Determine the [x, y] coordinate at the center of the cell enclosing the given text.  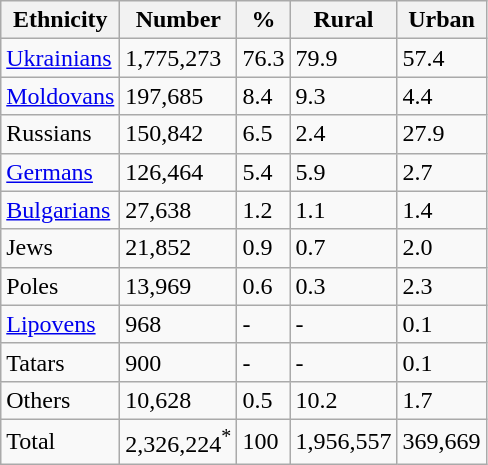
2.3 [442, 286]
150,842 [178, 134]
0.3 [344, 286]
76.3 [264, 58]
Rural [344, 20]
2.4 [344, 134]
4.4 [442, 96]
10,628 [178, 400]
1.4 [442, 210]
10.2 [344, 400]
27.9 [442, 134]
369,669 [442, 442]
Urban [442, 20]
5.9 [344, 172]
1,775,273 [178, 58]
1.2 [264, 210]
Russians [60, 134]
% [264, 20]
6.5 [264, 134]
Lipovens [60, 324]
968 [178, 324]
Others [60, 400]
2.0 [442, 248]
0.6 [264, 286]
57.4 [442, 58]
Jews [60, 248]
13,969 [178, 286]
0.9 [264, 248]
900 [178, 362]
Ethnicity [60, 20]
1.7 [442, 400]
0.7 [344, 248]
79.9 [344, 58]
126,464 [178, 172]
Ukrainians [60, 58]
1.1 [344, 210]
2,326,224* [178, 442]
0.5 [264, 400]
Bulgarians [60, 210]
2.7 [442, 172]
Tatars [60, 362]
8.4 [264, 96]
Germans [60, 172]
100 [264, 442]
9.3 [344, 96]
Total [60, 442]
5.4 [264, 172]
21,852 [178, 248]
Poles [60, 286]
27,638 [178, 210]
1,956,557 [344, 442]
Number [178, 20]
Moldovans [60, 96]
197,685 [178, 96]
